Detect which cell encompasses the target text, then output its (X, Y) center coordinate. 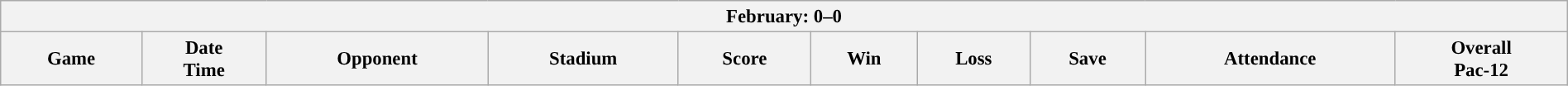
Game (71, 58)
OverallPac-12 (1481, 58)
Stadium (583, 58)
February: 0–0 (784, 17)
DateTime (203, 58)
Win (863, 58)
Loss (973, 58)
Score (744, 58)
Save (1087, 58)
Opponent (377, 58)
Attendance (1270, 58)
